Determine the (X, Y) coordinate at the center of the cell enclosing the given text.  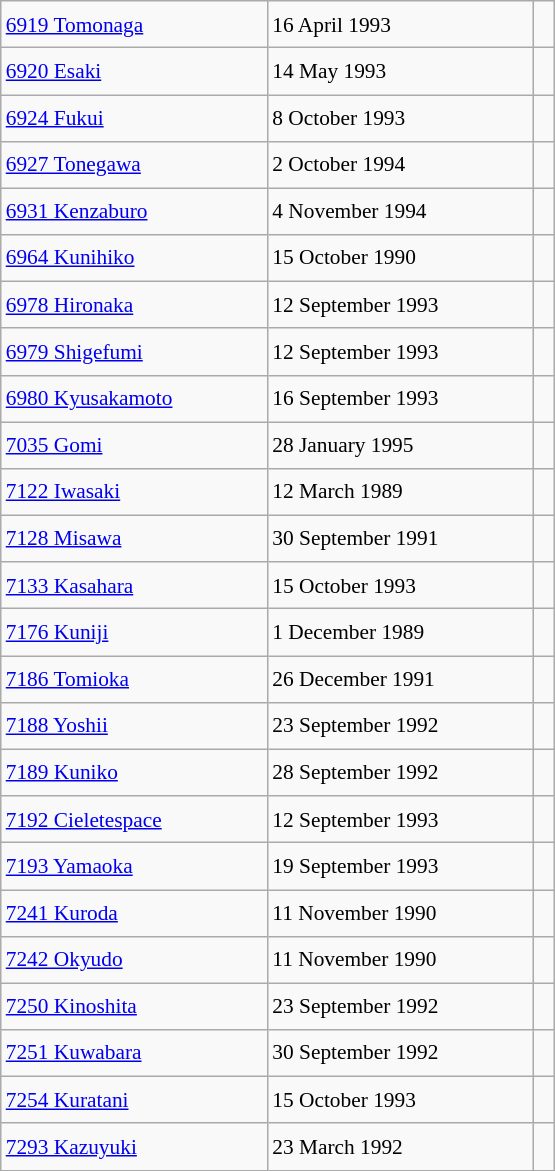
6924 Fukui (134, 118)
7176 Kuniji (134, 632)
7242 Okyudo (134, 960)
7251 Kuwabara (134, 1054)
7293 Kazuyuki (134, 1146)
6927 Tonegawa (134, 164)
7133 Kasahara (134, 586)
7128 Misawa (134, 538)
14 May 1993 (400, 72)
6978 Hironaka (134, 306)
16 September 1993 (400, 398)
30 September 1991 (400, 538)
6931 Kenzaburo (134, 212)
6979 Shigefumi (134, 352)
1 December 1989 (400, 632)
6980 Kyusakamoto (134, 398)
7035 Gomi (134, 446)
26 December 1991 (400, 680)
7188 Yoshii (134, 726)
7122 Iwasaki (134, 492)
19 September 1993 (400, 866)
8 October 1993 (400, 118)
7193 Yamaoka (134, 866)
16 April 1993 (400, 24)
7254 Kuratani (134, 1100)
28 September 1992 (400, 772)
6919 Tomonaga (134, 24)
2 October 1994 (400, 164)
7189 Kuniko (134, 772)
4 November 1994 (400, 212)
30 September 1992 (400, 1054)
6964 Kunihiko (134, 258)
6920 Esaki (134, 72)
7186 Tomioka (134, 680)
28 January 1995 (400, 446)
23 March 1992 (400, 1146)
12 March 1989 (400, 492)
15 October 1990 (400, 258)
7250 Kinoshita (134, 1006)
7192 Cieletespace (134, 820)
7241 Kuroda (134, 914)
